Return the [x, y] coordinate for the center point of the cell that contains the specified text.  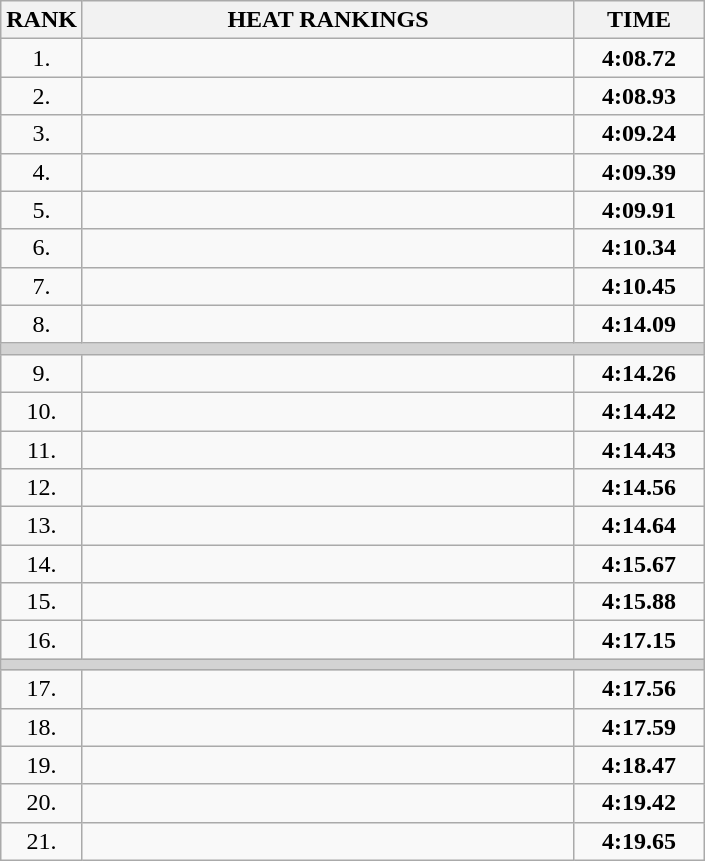
19. [42, 765]
12. [42, 488]
4:14.42 [640, 411]
6. [42, 248]
9. [42, 373]
11. [42, 449]
4:09.39 [640, 172]
4:14.64 [640, 526]
4:14.09 [640, 324]
3. [42, 134]
4:19.42 [640, 803]
10. [42, 411]
16. [42, 640]
4. [42, 172]
4:08.93 [640, 96]
8. [42, 324]
4:17.59 [640, 727]
RANK [42, 20]
5. [42, 210]
4:18.47 [640, 765]
17. [42, 689]
18. [42, 727]
15. [42, 602]
4:17.15 [640, 640]
20. [42, 803]
4:08.72 [640, 58]
13. [42, 526]
4:14.43 [640, 449]
2. [42, 96]
4:19.65 [640, 841]
4:15.88 [640, 602]
4:10.45 [640, 286]
4:09.24 [640, 134]
7. [42, 286]
4:15.67 [640, 564]
1. [42, 58]
4:14.26 [640, 373]
TIME [640, 20]
14. [42, 564]
HEAT RANKINGS [328, 20]
4:14.56 [640, 488]
21. [42, 841]
4:09.91 [640, 210]
4:17.56 [640, 689]
4:10.34 [640, 248]
